Extract the (X, Y) coordinate from the center of the cell holding the provided text.  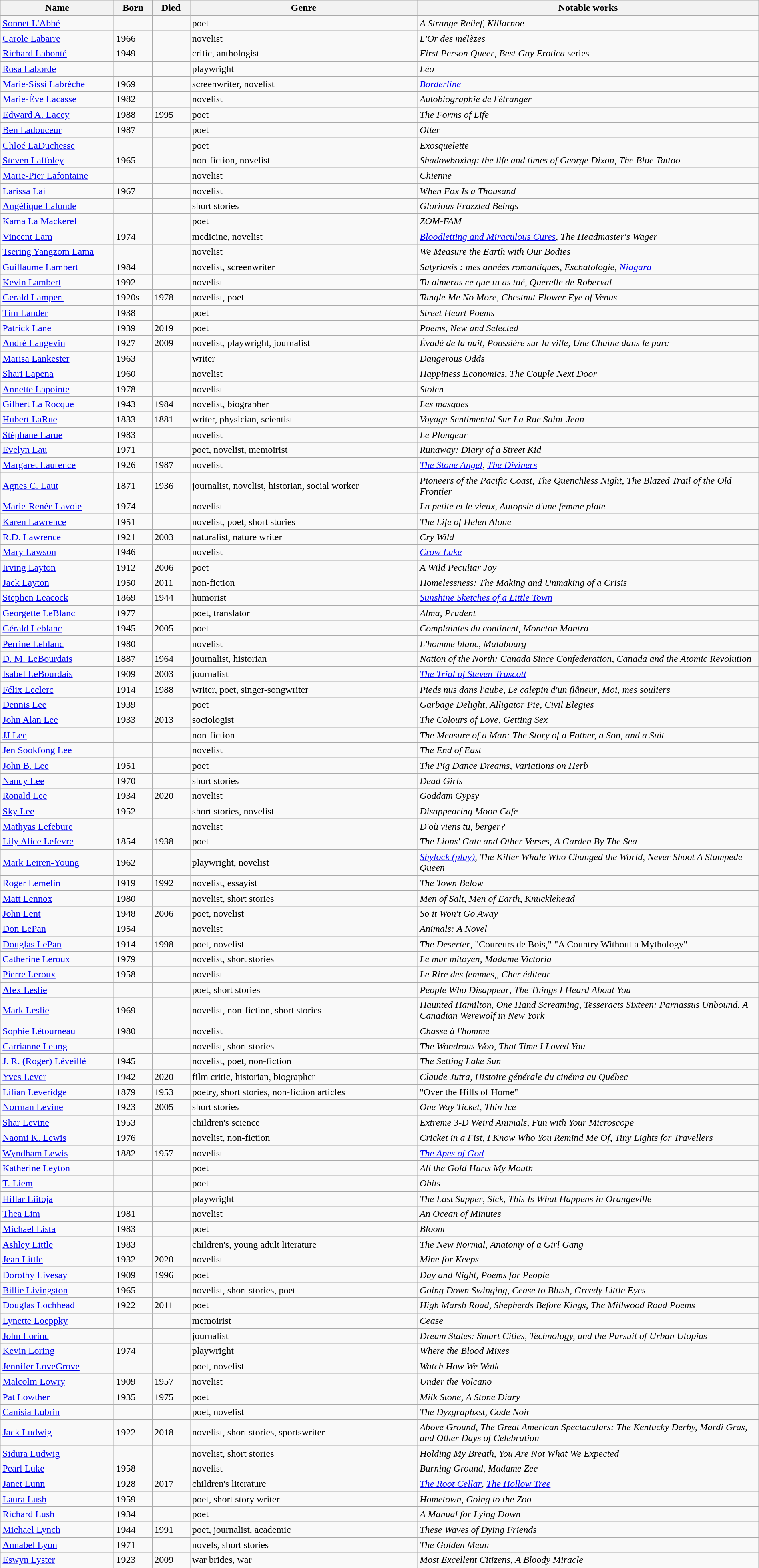
Patrick Lane (57, 328)
Most Excellent Citizens, A Bloody Miracle (588, 1560)
Extreme 3-D Weird Animals, Fun with Your Microscope (588, 1122)
Évadé de la nuit, Poussière sur la ville, Une Chaîne dans le parc (588, 343)
Autobiographie de l'étranger (588, 99)
Isabel LeBourdais (57, 674)
Sophie Létourneau (57, 1031)
Where the Blood Mixes (588, 1351)
Mine for Keeps (588, 1260)
1979 (133, 959)
Steven Laffoley (57, 160)
D'où viens tu, berger? (588, 826)
Hometown, Going to the Zoo (588, 1499)
L'Or des mélèzes (588, 38)
1933 (133, 720)
John B. Lee (57, 766)
Michael Lynch (57, 1530)
Evelyn Lau (57, 450)
Notable works (588, 8)
humorist (303, 598)
children's literature (303, 1484)
All the Gold Hurts My Mouth (588, 1168)
novelist, biographer (303, 404)
Canisia Lubrin (57, 1412)
1959 (133, 1499)
Norman Levine (57, 1107)
First Person Queer, Best Gay Erotica series (588, 54)
So it Won't Go Away (588, 913)
Otter (588, 130)
memoirist (303, 1321)
John Alan Lee (57, 720)
Bloom (588, 1229)
Chasse à l'homme (588, 1031)
writer, poet, singer-songwriter (303, 689)
R.D. Lawrence (57, 537)
Pierre Leroux (57, 975)
High Marsh Road, Shepherds Before Kings, The Millwood Road Poems (588, 1305)
D. M. LeBourdais (57, 659)
Animals: A Novel (588, 929)
The Forms of Life (588, 115)
Disappearing Moon Cafe (588, 811)
Garbage Delight, Alligator Pie, Civil Elegies (588, 705)
novelist, essayist (303, 883)
Carrianne Leung (57, 1046)
Chienne (588, 175)
Félix Leclerc (57, 689)
Died (171, 8)
Le mur mitoyen, Madame Victoria (588, 959)
Homelessness: The Making and Unmaking of a Crisis (588, 583)
Complaintes du continent, Moncton Mantra (588, 628)
1982 (133, 99)
Sky Lee (57, 811)
Shari Lapena (57, 374)
A Wild Peculiar Joy (588, 567)
Voyage Sentimental Sur La Rue Saint-Jean (588, 419)
ZOM-FAM (588, 221)
Naomi K. Lewis (57, 1138)
war brides, war (303, 1560)
film critic, historian, biographer (303, 1077)
novelist, playwright, journalist (303, 343)
Marie-Sissi Labrèche (57, 84)
1948 (133, 913)
The Last Supper, Sick, This Is What Happens in Orangeville (588, 1198)
Tim Lander (57, 313)
Annabel Lyon (57, 1545)
Pearl Luke (57, 1469)
1976 (133, 1138)
Goddam Gypsy (588, 796)
1879 (133, 1092)
1949 (133, 54)
Milk Stone, A Stone Diary (588, 1397)
Margaret Laurence (57, 465)
The Pig Dance Dreams, Variations on Herb (588, 766)
Satyriasis : mes années romantiques, Eschatologie, Niagara (588, 267)
Crow Lake (588, 552)
Street Heart Poems (588, 313)
Day and Night, Poems for People (588, 1275)
1998 (171, 944)
novelist, non-fiction (303, 1138)
People Who Disappear, The Things I Heard About You (588, 990)
Michael Lista (57, 1229)
The Town Below (588, 883)
1921 (133, 537)
Stephen Leacock (57, 598)
1966 (133, 38)
Ronald Lee (57, 796)
One Way Ticket, Thin Ice (588, 1107)
Born (133, 8)
Pioneers of the Pacific Coast, The Quenchless Night, The Blazed Trail of the Old Frontier (588, 486)
1967 (133, 191)
Tu aimeras ce que tu as tué, Querelle de Roberval (588, 282)
Gérald Leblanc (57, 628)
The Setting Lake Sun (588, 1061)
journalist, historian (303, 659)
Tangle Me No More, Chestnut Flower Eye of Venus (588, 298)
non-fiction, novelist (303, 160)
1936 (171, 486)
Claude Jutra, Histoire générale du cinéma au Québec (588, 1077)
The Stone Angel, The Diviners (588, 465)
1912 (133, 567)
Guillaume Lambert (57, 267)
Pat Lowther (57, 1397)
Pieds nus dans l'aube, Le calepin d'un flâneur, Moi, mes souliers (588, 689)
The Root Cellar, The Hollow Tree (588, 1484)
Genre (303, 8)
Douglas Lochhead (57, 1305)
La petite et le vieux, Autopsie d'une femme plate (588, 507)
Le Rire des femmes,, Cher éditeur (588, 975)
Don LePan (57, 929)
Yves Lever (57, 1077)
Under the Volcano (588, 1381)
Angélique Lalonde (57, 206)
poet, journalist, academic (303, 1530)
novelist, short stories, poet (303, 1290)
Hubert LaRue (57, 419)
Dangerous Odds (588, 358)
1981 (133, 1214)
The Trial of Steven Truscott (588, 674)
poet, short stories (303, 990)
1962 (133, 862)
André Langevin (57, 343)
1963 (133, 358)
1960 (133, 374)
Runaway: Diary of a Street Kid (588, 450)
1935 (133, 1397)
Borderline (588, 84)
Jen Sookfong Lee (57, 750)
sociologist (303, 720)
Haunted Hamilton, One Hand Screaming, Tesseracts Sixteen: Parnassus Unbound, A Canadian Werewolf in New York (588, 1011)
Dead Girls (588, 781)
children's science (303, 1122)
1919 (133, 883)
2019 (171, 328)
"Over the Hills of Home" (588, 1092)
novelist, poet, short stories (303, 522)
1928 (133, 1484)
Holding My Breath, You Are Not What We Expected (588, 1453)
1833 (133, 419)
short stories, novelist (303, 811)
Marie-Ève Lacasse (57, 99)
An Ocean of Minutes (588, 1214)
The Lions' Gate and Other Verses, A Garden By The Sea (588, 842)
The Measure of a Man: The Story of a Father, a Son, and a Suit (588, 735)
Bloodletting and Miraculous Cures, The Headmaster's Wager (588, 237)
naturalist, nature writer (303, 537)
A Strange Relief, Killarnoe (588, 23)
playwright, novelist (303, 862)
journalist, novelist, historian, social worker (303, 486)
Stéphane Larue (57, 434)
1964 (171, 659)
Exosquelette (588, 145)
Mark Leiren-Young (57, 862)
1932 (133, 1260)
Les masques (588, 404)
L'homme blanc, Malabourg (588, 643)
Jennifer LoveGrove (57, 1366)
Cricket in a Fist, I Know Who You Remind Me Of, Tiny Lights for Travellers (588, 1138)
Lilian Leveridge (57, 1092)
Richard Lush (57, 1514)
Jack Ludwig (57, 1433)
Shylock (play), The Killer Whale Who Changed the World, Never Shoot A Stampede Queen (588, 862)
Nancy Lee (57, 781)
JJ Lee (57, 735)
1946 (133, 552)
1926 (133, 465)
2013 (171, 720)
1887 (133, 659)
writer, physician, scientist (303, 419)
novelist, poet, non-fiction (303, 1061)
Gilbert La Rocque (57, 404)
Catherine Leroux (57, 959)
The New Normal, Anatomy of a Girl Gang (588, 1244)
screenwriter, novelist (303, 84)
Marie-Renée Lavoie (57, 507)
Poems, New and Selected (588, 328)
Katherine Leyton (57, 1168)
Matt Lennox (57, 898)
Watch How We Walk (588, 1366)
1920s (133, 298)
The Apes of God (588, 1153)
1854 (133, 842)
Mark Leslie (57, 1011)
Glorious Frazzled Beings (588, 206)
The Deserter, "Coureurs de Bois," "A Country Without a Mythology" (588, 944)
Marie-Pier Lafontaine (57, 175)
Name (57, 8)
Malcolm Lowry (57, 1381)
Sonnet L'Abbé (57, 23)
Marisa Lankester (57, 358)
novelist, short stories, sportswriter (303, 1433)
1882 (133, 1153)
Roger Lemelin (57, 883)
Ashley Little (57, 1244)
Perrine Leblanc (57, 643)
1881 (171, 419)
1952 (133, 811)
1943 (133, 404)
2018 (171, 1433)
John Lent (57, 913)
J. R. (Roger) Léveillé (57, 1061)
The Golden Mean (588, 1545)
critic, anthologist (303, 54)
The Wondrous Woo, That Time I Loved You (588, 1046)
Ben Ladouceur (57, 130)
Cease (588, 1321)
children's, young adult literature (303, 1244)
Léo (588, 69)
2017 (171, 1484)
The Dyzgraphxst, Code Noir (588, 1412)
The End of East (588, 750)
Eswyn Lyster (57, 1560)
1991 (171, 1530)
1927 (133, 343)
Nation of the North: Canada Since Confederation, Canada and the Atomic Revolution (588, 659)
Georgette LeBlanc (57, 613)
novelist, non-fiction, short stories (303, 1011)
1869 (133, 598)
novelist, screenwriter (303, 267)
poet, novelist, memoirist (303, 450)
Carole Labarre (57, 38)
Kevin Loring (57, 1351)
The Life of Helen Alone (588, 522)
Annette Lapointe (57, 389)
Dorothy Livesay (57, 1275)
1995 (171, 115)
Men of Salt, Men of Earth, Knucklehead (588, 898)
Sunshine Sketches of a Little Town (588, 598)
Janet Lunn (57, 1484)
Rosa Labordé (57, 69)
Above Ground, The Great American Spectaculars: The Kentucky Derby, Mardi Gras, and Other Days of Celebration (588, 1433)
Agnes C. Laut (57, 486)
poet, short story writer (303, 1499)
When Fox Is a Thousand (588, 191)
Wyndham Lewis (57, 1153)
Mathyas Lefebure (57, 826)
1871 (133, 486)
1975 (171, 1397)
Jean Little (57, 1260)
1954 (133, 929)
Cry Wild (588, 537)
The Colours of Love, Getting Sex (588, 720)
Kevin Lambert (57, 282)
Vincent Lam (57, 237)
poet, translator (303, 613)
Karen Lawrence (57, 522)
writer (303, 358)
Laura Lush (57, 1499)
medicine, novelist (303, 237)
1996 (171, 1275)
Alma, Prudent (588, 613)
Gerald Lampert (57, 298)
Billie Livingston (57, 1290)
Thea Lim (57, 1214)
Dennis Lee (57, 705)
Tsering Yangzom Lama (57, 252)
novelist, poet (303, 298)
1977 (133, 613)
Kama La Mackerel (57, 221)
John Lorinc (57, 1336)
Le Plongeur (588, 434)
1970 (133, 781)
Sidura Ludwig (57, 1453)
1942 (133, 1077)
Larissa Lai (57, 191)
Dream States: Smart Cities, Technology, and the Pursuit of Urban Utopias (588, 1336)
novels, short stories (303, 1545)
Obits (588, 1183)
Lynette Loeppky (57, 1321)
Shar Levine (57, 1122)
poetry, short stories, non-fiction articles (303, 1092)
Mary Lawson (57, 552)
1950 (133, 583)
T. Liem (57, 1183)
Alex Leslie (57, 990)
Douglas LePan (57, 944)
Richard Labonté (57, 54)
Irving Layton (57, 567)
Chloé LaDuchesse (57, 145)
Shadowboxing: the life and times of George Dixon, The Blue Tattoo (588, 160)
Burning Ground, Madame Zee (588, 1469)
Edward A. Lacey (57, 115)
Happiness Economics, The Couple Next Door (588, 374)
Lily Alice Lefevre (57, 842)
Going Down Swinging, Cease to Blush, Greedy Little Eyes (588, 1290)
A Manual for Lying Down (588, 1514)
Hillar Liitoja (57, 1198)
These Waves of Dying Friends (588, 1530)
We Measure the Earth with Our Bodies (588, 252)
Jack Layton (57, 583)
Stolen (588, 389)
